Determine the (X, Y) coordinate at the center of the cell enclosing the given text.  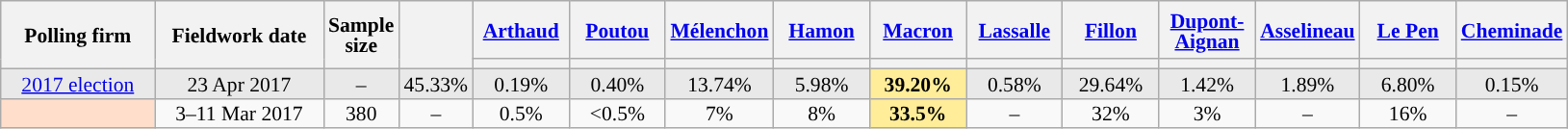
Fieldwork date (239, 35)
23 Apr 2017 (239, 83)
Cheminade (1512, 30)
32% (1111, 114)
2017 election (78, 83)
Polling firm (78, 35)
0.15% (1512, 83)
Asselineau (1307, 30)
8% (821, 114)
380 (361, 114)
Mélenchon (719, 30)
39.20% (918, 83)
7% (719, 114)
Samplesize (361, 35)
1.89% (1307, 83)
33.5% (918, 114)
5.98% (821, 83)
0.58% (1015, 83)
Lassalle (1015, 30)
0.40% (617, 83)
Arthaud (521, 30)
Dupont-Aignan (1207, 30)
6.80% (1408, 83)
29.64% (1111, 83)
Le Pen (1408, 30)
3% (1207, 114)
13.74% (719, 83)
0.5% (521, 114)
Hamon (821, 30)
3–11 Mar 2017 (239, 114)
Fillon (1111, 30)
Poutou (617, 30)
Macron (918, 30)
16% (1408, 114)
<0.5% (617, 114)
45.33% (435, 83)
1.42% (1207, 83)
0.19% (521, 83)
